Locate the cell with the specified text and output its (X, Y) center coordinate. 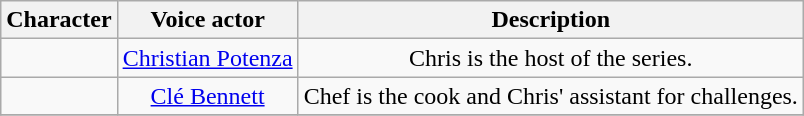
Christian Potenza (208, 58)
Character (59, 20)
Description (550, 20)
Clé Bennett (208, 96)
Chris is the host of the series. (550, 58)
Chef is the cook and Chris' assistant for challenges. (550, 96)
Voice actor (208, 20)
